From the cell containing the given text, extract its center point as (X, Y) coordinate. 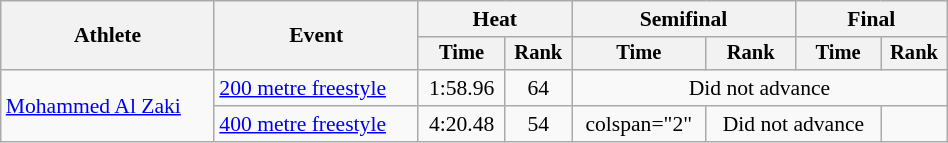
64 (538, 88)
200 metre freestyle (316, 88)
Semifinal (684, 19)
1:58.96 (462, 88)
colspan="2" (640, 124)
Athlete (108, 36)
54 (538, 124)
400 metre freestyle (316, 124)
Mohammed Al Zaki (108, 106)
4:20.48 (462, 124)
Heat (494, 19)
Final (871, 19)
Event (316, 36)
